Determine the (X, Y) coordinate at the center of the cell enclosing the given text.  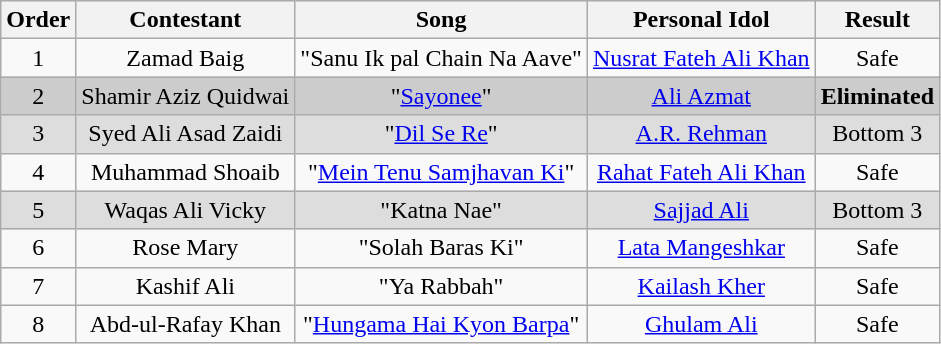
Rahat Fateh Ali Khan (701, 172)
Sajjad Ali (701, 210)
Order (38, 20)
Lata Mangeshkar (701, 248)
"Katna Nae" (442, 210)
Result (877, 20)
Abd-ul-Rafay Khan (186, 324)
Personal Idol (701, 20)
Ghulam Ali (701, 324)
Zamad Baig (186, 58)
Ali Azmat (701, 96)
Nusrat Fateh Ali Khan (701, 58)
Kashif Ali (186, 286)
2 (38, 96)
"Hungama Hai Kyon Barpa" (442, 324)
"Dil Se Re" (442, 134)
Rose Mary (186, 248)
A.R. Rehman (701, 134)
Song (442, 20)
Shamir Aziz Quidwai (186, 96)
1 (38, 58)
Kailash Kher (701, 286)
4 (38, 172)
"Solah Baras Ki" (442, 248)
Syed Ali Asad Zaidi (186, 134)
8 (38, 324)
Contestant (186, 20)
"Sayonee" (442, 96)
Waqas Ali Vicky (186, 210)
Muhammad Shoaib (186, 172)
7 (38, 286)
"Ya Rabbah" (442, 286)
3 (38, 134)
"Mein Tenu Samjhavan Ki" (442, 172)
5 (38, 210)
6 (38, 248)
"Sanu Ik pal Chain Na Aave" (442, 58)
Eliminated (877, 96)
